Provide the (X, Y) coordinate of the cell's center where the given text is located.  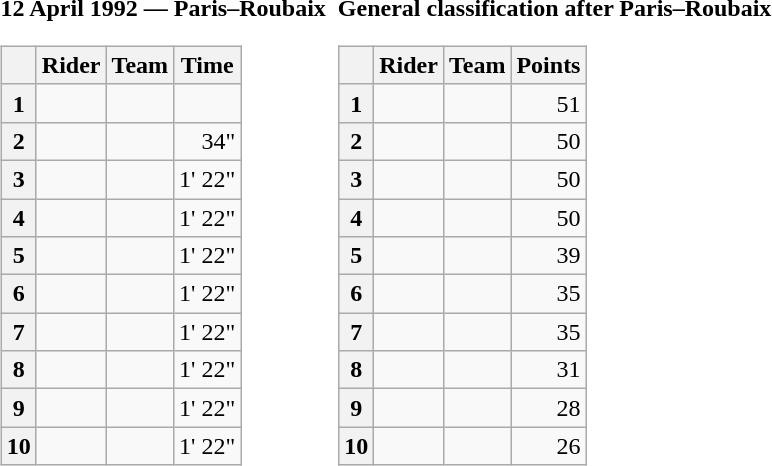
31 (548, 370)
Points (548, 65)
51 (548, 103)
39 (548, 256)
28 (548, 408)
26 (548, 446)
34" (208, 141)
Time (208, 65)
